For the text-containing cell, return its midpoint in [X, Y] coordinate format. 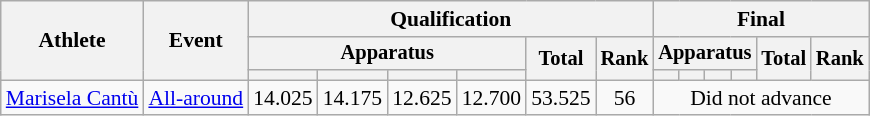
Marisela Cantù [72, 98]
14.175 [352, 98]
Athlete [72, 40]
All-around [196, 98]
12.700 [492, 98]
Qualification [450, 19]
Event [196, 40]
Final [760, 19]
53.525 [560, 98]
14.025 [282, 98]
Did not advance [760, 98]
56 [625, 98]
12.625 [422, 98]
